Extract the (x, y) coordinate from the center of the cell holding the provided text.  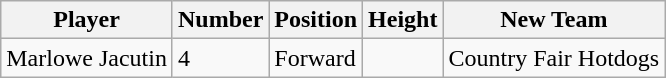
Position (316, 20)
Marlowe Jacutin (87, 58)
New Team (554, 20)
Player (87, 20)
Country Fair Hotdogs (554, 58)
Forward (316, 58)
Number (220, 20)
4 (220, 58)
Height (403, 20)
